For the text-containing cell, return its midpoint in [x, y] coordinate format. 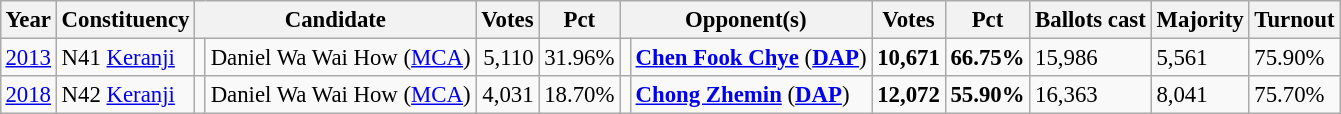
15,986 [1090, 57]
N42 Keranji [125, 95]
Turnout [1294, 20]
N41 Keranji [125, 57]
Chong Zhemin (DAP) [751, 95]
Year [28, 20]
18.70% [580, 95]
2013 [28, 57]
12,072 [908, 95]
Opponent(s) [746, 20]
Majority [1200, 20]
4,031 [508, 95]
75.90% [1294, 57]
Candidate [336, 20]
5,561 [1200, 57]
Chen Fook Chye (DAP) [751, 57]
2018 [28, 95]
8,041 [1200, 95]
10,671 [908, 57]
75.70% [1294, 95]
31.96% [580, 57]
Constituency [125, 20]
16,363 [1090, 95]
66.75% [988, 57]
55.90% [988, 95]
5,110 [508, 57]
Ballots cast [1090, 20]
